Capture the cell that displays the provided text and extract its (X, Y) central coordinate. 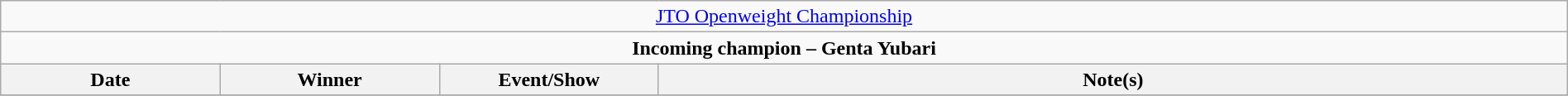
Event/Show (549, 79)
Winner (329, 79)
Date (111, 79)
JTO Openweight Championship (784, 17)
Incoming champion – Genta Yubari (784, 48)
Note(s) (1113, 79)
